Return the [x, y] coordinate for the center point of the cell that contains the specified text.  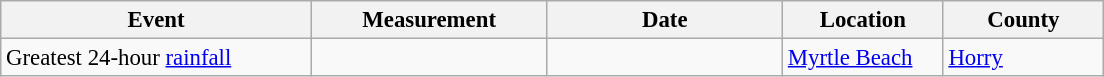
Myrtle Beach [864, 58]
Horry [1024, 58]
Event [156, 20]
Greatest 24-hour rainfall [156, 58]
Location [864, 20]
Date [665, 20]
County [1024, 20]
Measurement [429, 20]
